From the cell containing the given text, extract its center point as (X, Y) coordinate. 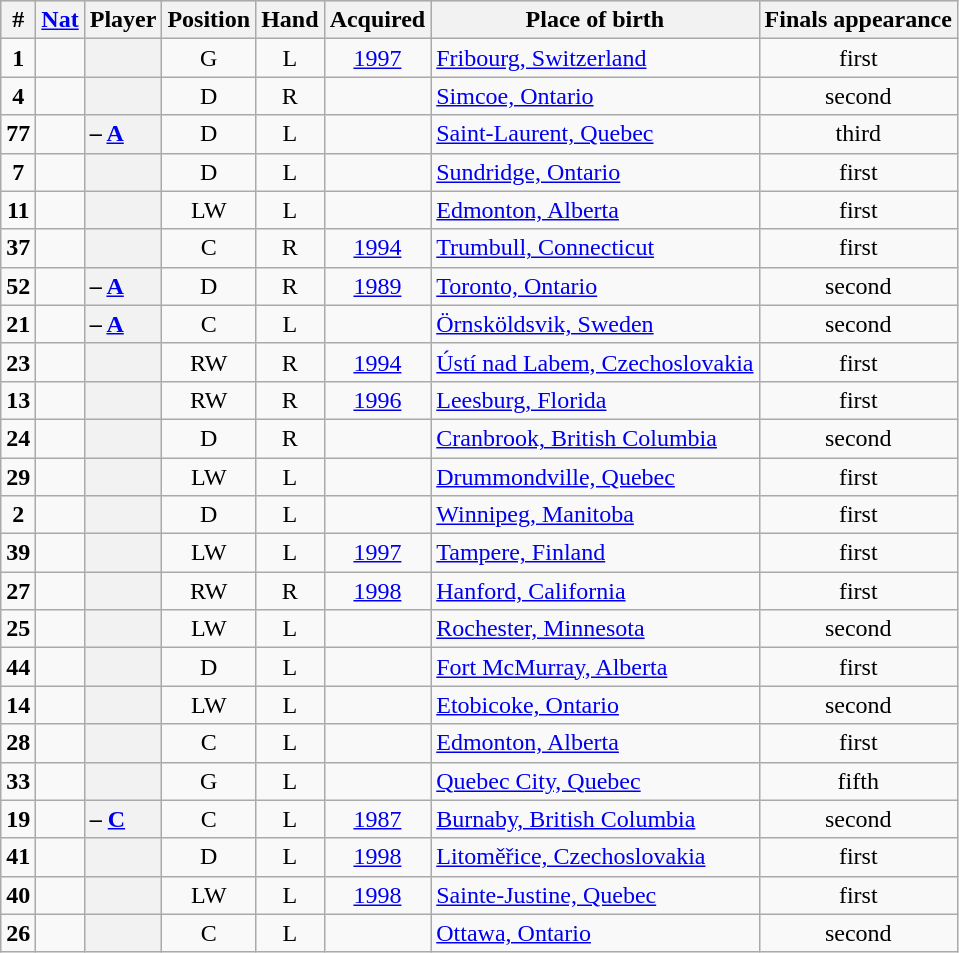
39 (18, 553)
Nat (60, 20)
1989 (378, 286)
Trumbull, Connecticut (595, 248)
23 (18, 362)
– C (123, 819)
Hand (290, 20)
third (858, 134)
41 (18, 857)
33 (18, 781)
Finals appearance (858, 20)
Acquired (378, 20)
Rochester, Minnesota (595, 629)
Position (209, 20)
Drummondville, Quebec (595, 477)
Simcoe, Ontario (595, 96)
13 (18, 400)
Sundridge, Ontario (595, 172)
2 (18, 515)
25 (18, 629)
21 (18, 324)
Place of birth (595, 20)
7 (18, 172)
37 (18, 248)
# (18, 20)
Winnipeg, Manitoba (595, 515)
26 (18, 933)
Fribourg, Switzerland (595, 58)
1 (18, 58)
Leesburg, Florida (595, 400)
Etobicoke, Ontario (595, 705)
52 (18, 286)
29 (18, 477)
4 (18, 96)
Tampere, Finland (595, 553)
40 (18, 895)
44 (18, 667)
Toronto, Ontario (595, 286)
14 (18, 705)
Quebec City, Quebec (595, 781)
1996 (378, 400)
Hanford, California (595, 591)
77 (18, 134)
Burnaby, British Columbia (595, 819)
fifth (858, 781)
Cranbrook, British Columbia (595, 438)
24 (18, 438)
27 (18, 591)
Ottawa, Ontario (595, 933)
11 (18, 210)
28 (18, 743)
1987 (378, 819)
Ústí nad Labem, Czechoslovakia (595, 362)
Örnsköldsvik, Sweden (595, 324)
19 (18, 819)
Fort McMurray, Alberta (595, 667)
Sainte-Justine, Quebec (595, 895)
Player (123, 20)
Litoměřice, Czechoslovakia (595, 857)
Saint-Laurent, Quebec (595, 134)
